Return the (x, y) coordinate for the center point of the cell that contains the specified text.  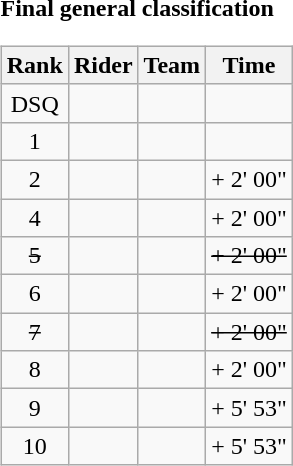
8 (34, 370)
6 (34, 294)
5 (34, 256)
9 (34, 408)
Time (250, 65)
7 (34, 332)
Team (172, 65)
DSQ (34, 103)
Rank (34, 65)
4 (34, 217)
1 (34, 141)
2 (34, 179)
10 (34, 446)
Rider (103, 65)
